Extract the (x, y) coordinate from the center of the cell holding the provided text.  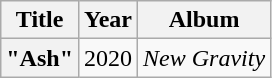
New Gravity (204, 58)
Year (108, 20)
2020 (108, 58)
Title (40, 20)
Album (204, 20)
"Ash" (40, 58)
